Output the (x, y) coordinate of the center of the cell containing the given text.  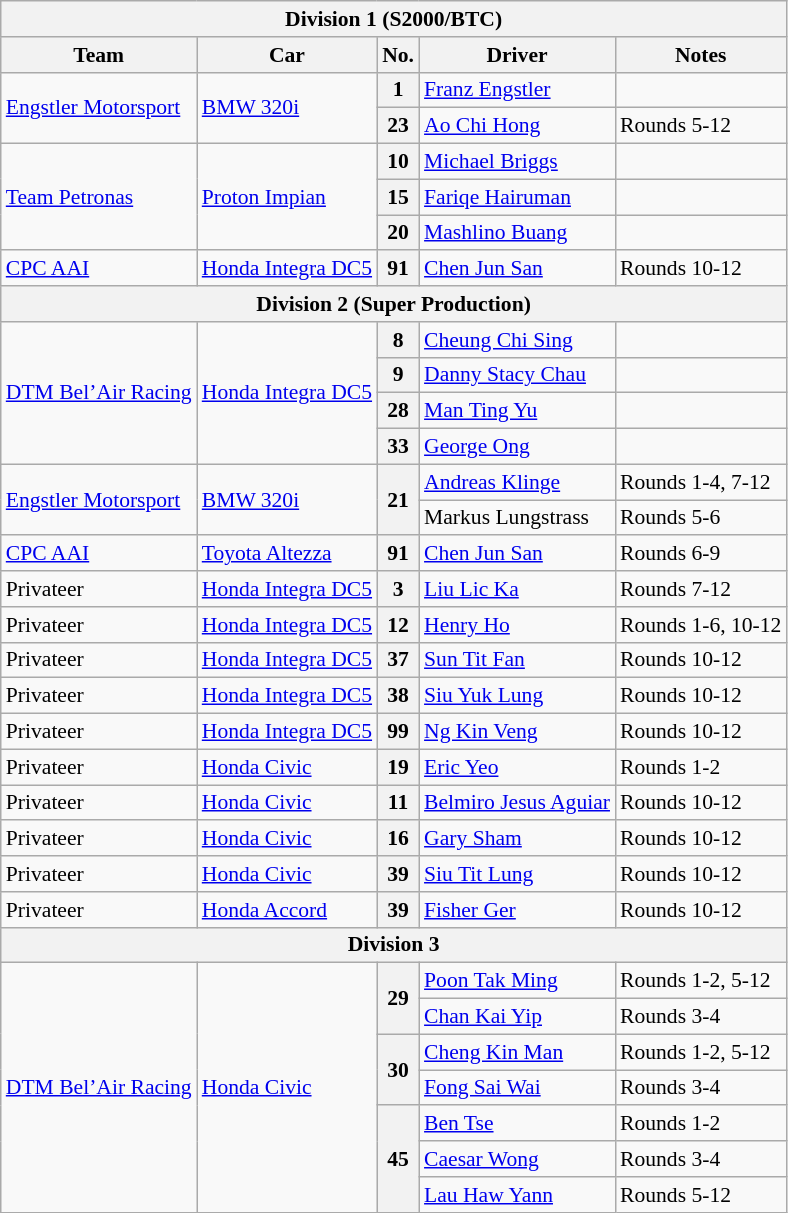
Car (287, 55)
Notes (700, 55)
20 (398, 233)
Belmiro Jesus Aguiar (517, 803)
Ao Chi Hong (517, 126)
Toyota Altezza (287, 554)
Caesar Wong (517, 1159)
10 (398, 162)
Poon Tak Ming (517, 981)
Fariqe Hairuman (517, 197)
Lau Haw Yann (517, 1195)
29 (398, 998)
Fong Sai Wai (517, 1088)
3 (398, 589)
99 (398, 732)
Michael Briggs (517, 162)
Cheung Chi Sing (517, 340)
Cheng Kin Man (517, 1052)
8 (398, 340)
1 (398, 90)
Markus Lungstrass (517, 518)
Division 1 (S2000/BTC) (394, 19)
Chan Kai Yip (517, 1017)
Rounds 1-4, 7-12 (700, 482)
38 (398, 696)
11 (398, 803)
Honda Accord (287, 910)
Proton Impian (287, 198)
Division 2 (Super Production) (394, 304)
21 (398, 500)
Division 3 (394, 945)
Fisher Ger (517, 910)
Rounds 6-9 (700, 554)
Danny Stacy Chau (517, 375)
9 (398, 375)
Liu Lic Ka (517, 589)
28 (398, 411)
Gary Sham (517, 839)
Siu Yuk Lung (517, 696)
Ben Tse (517, 1124)
23 (398, 126)
Man Ting Yu (517, 411)
Team Petronas (99, 198)
Franz Engstler (517, 90)
George Ong (517, 447)
Driver (517, 55)
Team (99, 55)
45 (398, 1160)
Sun Tit Fan (517, 660)
Henry Ho (517, 625)
16 (398, 839)
Eric Yeo (517, 767)
30 (398, 1070)
12 (398, 625)
Andreas Klinge (517, 482)
No. (398, 55)
Rounds 5-6 (700, 518)
Rounds 7-12 (700, 589)
Ng Kin Veng (517, 732)
37 (398, 660)
15 (398, 197)
33 (398, 447)
Siu Tit Lung (517, 874)
Rounds 1-6, 10-12 (700, 625)
19 (398, 767)
Mashlino Buang (517, 233)
